For the text-containing cell, return its midpoint in [X, Y] coordinate format. 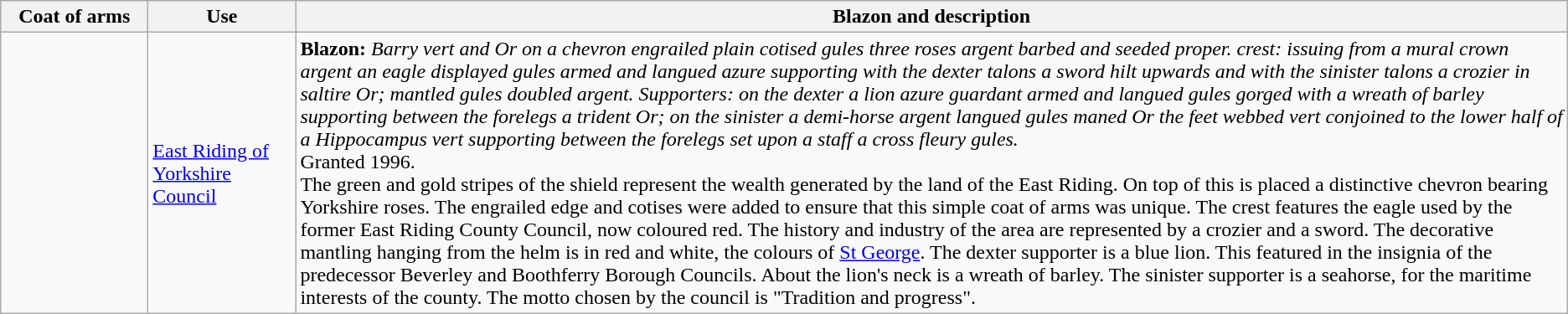
Blazon and description [931, 17]
Coat of arms [75, 17]
East Riding of Yorkshire Council [222, 172]
Use [222, 17]
